From the cell containing the given text, extract its center point as [X, Y] coordinate. 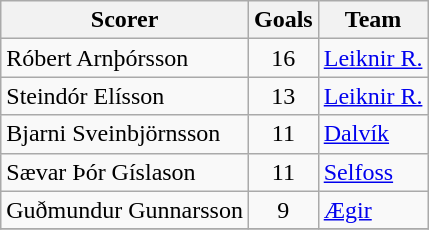
Scorer [125, 20]
Steindór Elísson [125, 96]
16 [283, 58]
Selfoss [373, 172]
Bjarni Sveinbjörnsson [125, 134]
Ægir [373, 210]
Sævar Þór Gíslason [125, 172]
Róbert Arnþórsson [125, 58]
9 [283, 210]
Guðmundur Gunnarsson [125, 210]
Goals [283, 20]
13 [283, 96]
Dalvík [373, 134]
Team [373, 20]
